Locate the cell with the specified text and output its [x, y] center coordinate. 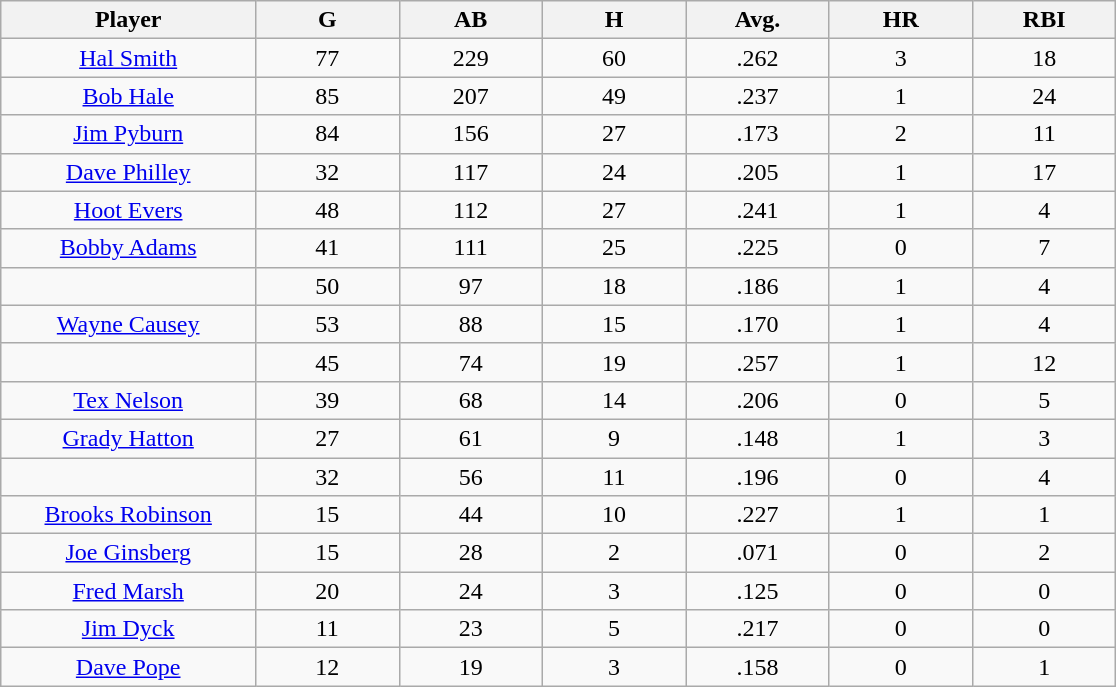
156 [470, 134]
G [328, 20]
41 [328, 248]
56 [470, 477]
45 [328, 362]
Hoot Evers [128, 210]
Avg. [758, 20]
.217 [758, 629]
.158 [758, 667]
Player [128, 20]
74 [470, 362]
.196 [758, 477]
9 [614, 438]
.225 [758, 248]
Grady Hatton [128, 438]
229 [470, 58]
.205 [758, 172]
Jim Dyck [128, 629]
Brooks Robinson [128, 515]
.262 [758, 58]
44 [470, 515]
RBI [1044, 20]
.170 [758, 324]
14 [614, 400]
49 [614, 96]
Dave Philley [128, 172]
17 [1044, 172]
25 [614, 248]
10 [614, 515]
Hal Smith [128, 58]
207 [470, 96]
77 [328, 58]
61 [470, 438]
.071 [758, 553]
HR [900, 20]
.241 [758, 210]
60 [614, 58]
23 [470, 629]
39 [328, 400]
.125 [758, 591]
20 [328, 591]
Joe Ginsberg [128, 553]
48 [328, 210]
Tex Nelson [128, 400]
97 [470, 286]
.237 [758, 96]
Jim Pyburn [128, 134]
Bob Hale [128, 96]
.173 [758, 134]
.257 [758, 362]
50 [328, 286]
88 [470, 324]
Wayne Causey [128, 324]
68 [470, 400]
Bobby Adams [128, 248]
AB [470, 20]
H [614, 20]
7 [1044, 248]
112 [470, 210]
85 [328, 96]
Fred Marsh [128, 591]
84 [328, 134]
.148 [758, 438]
111 [470, 248]
53 [328, 324]
.206 [758, 400]
Dave Pope [128, 667]
28 [470, 553]
.186 [758, 286]
117 [470, 172]
.227 [758, 515]
